Return the [X, Y] coordinate for the center point of the cell that contains the specified text.  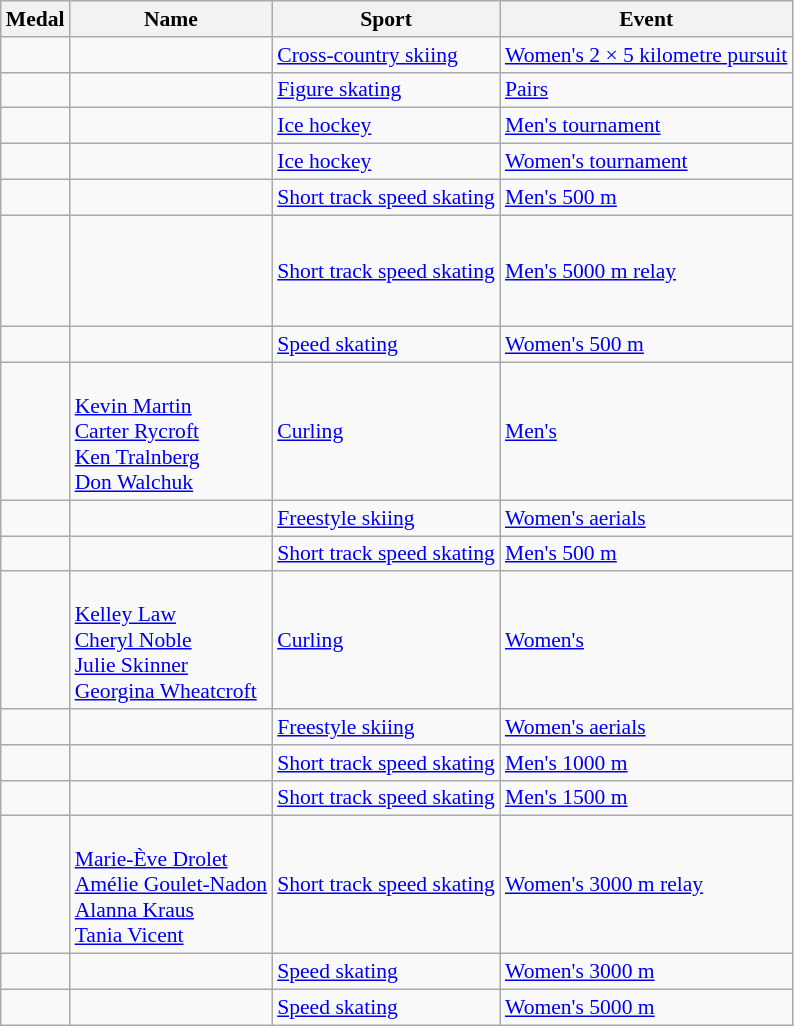
Women's tournament [646, 162]
Figure skating [386, 90]
Men's 1500 m [646, 798]
Men's [646, 432]
Men's tournament [646, 126]
Women's 5000 m [646, 1007]
Marie-Ève DroletAmélie Goulet-NadonAlanna KrausTania Vicent [172, 885]
Sport [386, 19]
Men's 1000 m [646, 763]
Kevin MartinCarter RycroftKen TralnbergDon Walchuk [172, 432]
Men's 5000 m relay [646, 271]
Medal [36, 19]
Women's 500 m [646, 345]
Women's 3000 m [646, 972]
Name [172, 19]
Women's [646, 641]
Event [646, 19]
Pairs [646, 90]
Women's 3000 m relay [646, 885]
Cross-country skiing [386, 55]
Kelley LawCheryl NobleJulie SkinnerGeorgina Wheatcroft [172, 641]
Women's 2 × 5 kilometre pursuit [646, 55]
